Find where the given text appears and provide that cell's center as (x, y) coordinate. 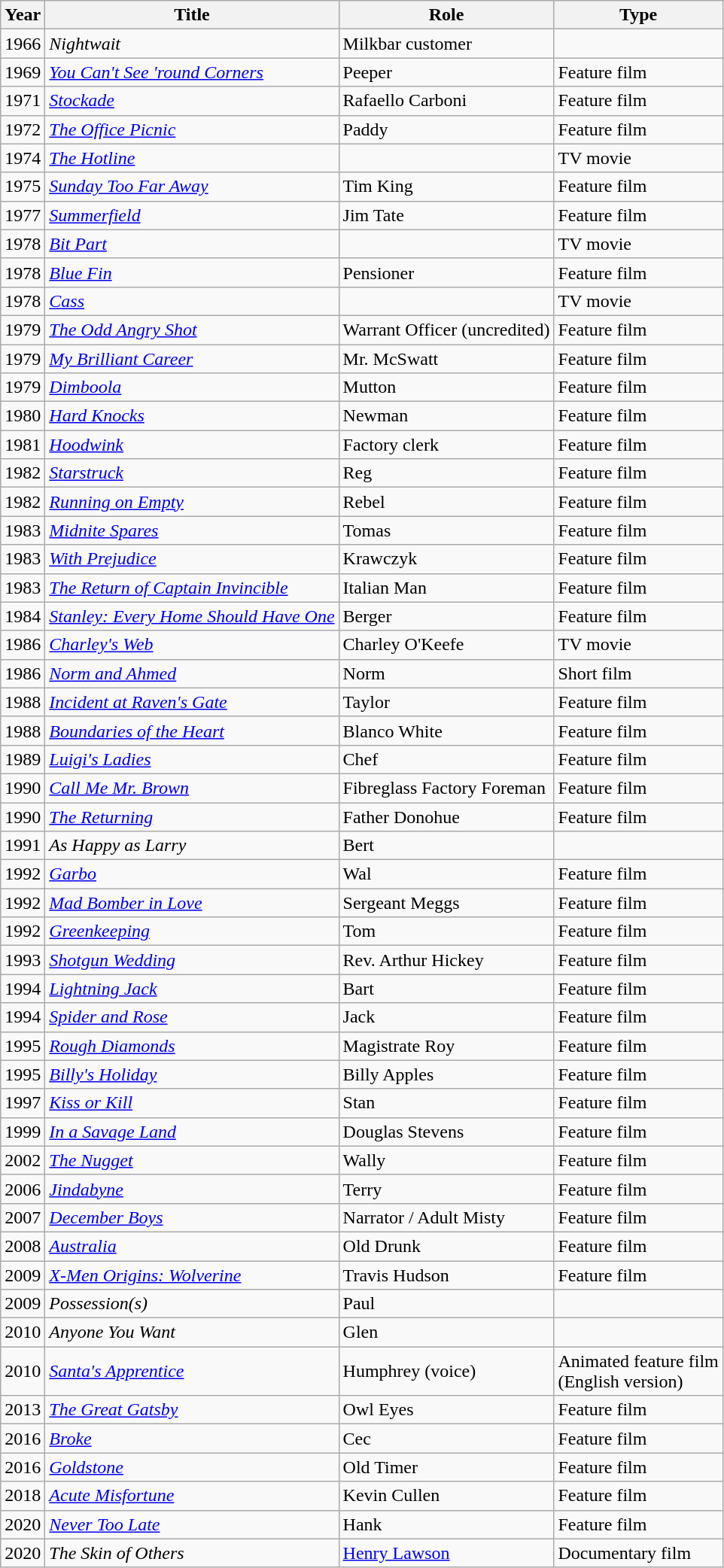
You Can't See 'round Corners (192, 72)
My Brilliant Career (192, 359)
Title (192, 15)
Krawczyk (446, 559)
1997 (23, 1103)
Australia (192, 1246)
Bert (446, 846)
Stan (446, 1103)
Douglas Stevens (446, 1132)
2002 (23, 1160)
Humphrey (voice) (446, 1371)
The Skin of Others (192, 1553)
1966 (23, 44)
Sunday Too Far Away (192, 187)
Running on Empty (192, 502)
Midnite Spares (192, 530)
2013 (23, 1410)
Tim King (446, 187)
Cec (446, 1439)
1972 (23, 129)
Documentary film (638, 1553)
Rough Diamonds (192, 1046)
Narrator / Adult Misty (446, 1217)
Luigi's Ladies (192, 759)
Chef (446, 759)
The Hotline (192, 158)
The Office Picnic (192, 129)
Norm and Ahmed (192, 673)
1984 (23, 616)
1993 (23, 960)
Role (446, 15)
Factory clerk (446, 445)
Kevin Cullen (446, 1496)
Billy Apples (446, 1074)
Garbo (192, 874)
Blue Fin (192, 272)
Year (23, 15)
The Great Gatsby (192, 1410)
Hank (446, 1524)
1981 (23, 445)
Greenkeeping (192, 931)
Santa's Apprentice (192, 1371)
Cass (192, 301)
Spider and Rose (192, 1017)
Fibreglass Factory Foreman (446, 788)
Call Me Mr. Brown (192, 788)
Bit Part (192, 244)
Tom (446, 931)
Type (638, 15)
Jindabyne (192, 1189)
2007 (23, 1217)
Magistrate Roy (446, 1046)
Terry (446, 1189)
In a Savage Land (192, 1132)
Jack (446, 1017)
Charley's Web (192, 645)
The Return of Captain Invincible (192, 588)
Stockade (192, 101)
December Boys (192, 1217)
2008 (23, 1246)
Old Drunk (446, 1246)
Paddy (446, 129)
Anyone You Want (192, 1332)
Norm (446, 673)
Italian Man (446, 588)
Jim Tate (446, 215)
1980 (23, 416)
As Happy as Larry (192, 846)
Tomas (446, 530)
Stanley: Every Home Should Have One (192, 616)
1977 (23, 215)
With Prejudice (192, 559)
Shotgun Wedding (192, 960)
The Returning (192, 816)
Reg (446, 473)
1975 (23, 187)
Billy's Holiday (192, 1074)
Mad Bomber in Love (192, 903)
Warrant Officer (uncredited) (446, 330)
Animated feature film(English version) (638, 1371)
Mutton (446, 387)
Boundaries of the Heart (192, 731)
Summerfield (192, 215)
Never Too Late (192, 1524)
Rev. Arthur Hickey (446, 960)
Rafaello Carboni (446, 101)
Short film (638, 673)
Berger (446, 616)
Nightwait (192, 44)
Incident at Raven's Gate (192, 702)
Starstruck (192, 473)
Blanco White (446, 731)
1991 (23, 846)
Hard Knocks (192, 416)
Newman (446, 416)
Charley O'Keefe (446, 645)
Broke (192, 1439)
Peeper (446, 72)
Wal (446, 874)
Milkbar customer (446, 44)
Owl Eyes (446, 1410)
1971 (23, 101)
Taylor (446, 702)
Bart (446, 989)
Pensioner (446, 272)
2006 (23, 1189)
Rebel (446, 502)
X-Men Origins: Wolverine (192, 1275)
1999 (23, 1132)
Wally (446, 1160)
1969 (23, 72)
The Nugget (192, 1160)
Sergeant Meggs (446, 903)
Goldstone (192, 1467)
Paul (446, 1304)
Lightning Jack (192, 989)
Old Timer (446, 1467)
Possession(s) (192, 1304)
Father Donohue (446, 816)
1989 (23, 759)
2018 (23, 1496)
1974 (23, 158)
The Odd Angry Shot (192, 330)
Glen (446, 1332)
Henry Lawson (446, 1553)
Acute Misfortune (192, 1496)
Hoodwink (192, 445)
Travis Hudson (446, 1275)
Mr. McSwatt (446, 359)
Kiss or Kill (192, 1103)
Dimboola (192, 387)
